Search for the cell housing the specified text and yield its [X, Y] center coordinate. 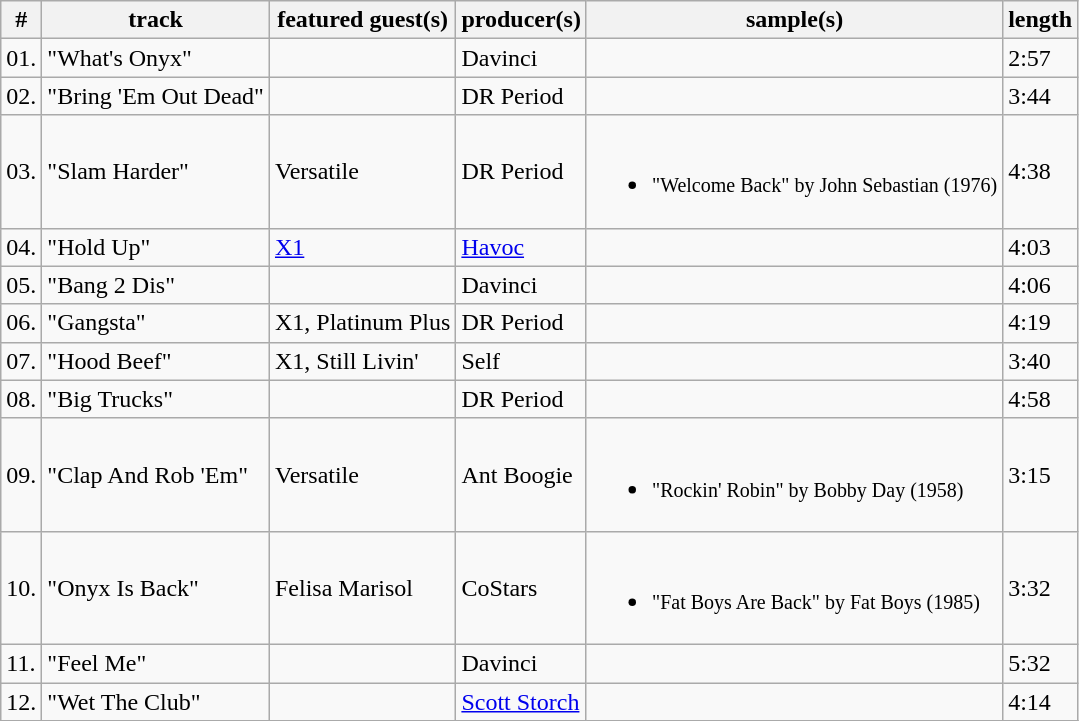
3:32 [1040, 588]
"Welcome Back" by John Sebastian (1976) [794, 172]
"Big Trucks" [156, 399]
"Slam Harder" [156, 172]
3:15 [1040, 474]
03. [22, 172]
"What's Onyx" [156, 58]
"Fat Boys Are Back" by Fat Boys (1985) [794, 588]
3:40 [1040, 361]
"Feel Me" [156, 663]
4:38 [1040, 172]
07. [22, 361]
producer(s) [522, 20]
Havoc [522, 247]
12. [22, 701]
track [156, 20]
4:19 [1040, 323]
Scott Storch [522, 701]
01. [22, 58]
11. [22, 663]
CoStars [522, 588]
sample(s) [794, 20]
4:03 [1040, 247]
length [1040, 20]
"Gangsta" [156, 323]
08. [22, 399]
02. [22, 96]
4:58 [1040, 399]
Felisa Marisol [362, 588]
10. [22, 588]
05. [22, 285]
3:44 [1040, 96]
"Clap And Rob 'Em" [156, 474]
"Wet The Club" [156, 701]
4:14 [1040, 701]
06. [22, 323]
X1, Platinum Plus [362, 323]
"Onyx Is Back" [156, 588]
# [22, 20]
X1 [362, 247]
X1, Still Livin' [362, 361]
2:57 [1040, 58]
4:06 [1040, 285]
"Rockin' Robin" by Bobby Day (1958) [794, 474]
"Bring 'Em Out Dead" [156, 96]
featured guest(s) [362, 20]
09. [22, 474]
Self [522, 361]
04. [22, 247]
5:32 [1040, 663]
"Hood Beef" [156, 361]
Ant Boogie [522, 474]
"Bang 2 Dis" [156, 285]
"Hold Up" [156, 247]
